For the text-containing cell, return its midpoint in [X, Y] coordinate format. 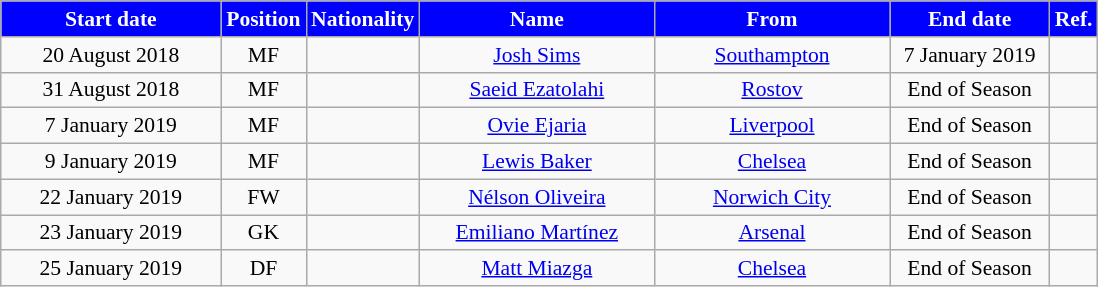
Matt Miazga [536, 269]
Rostov [772, 90]
Lewis Baker [536, 162]
20 August 2018 [111, 55]
25 January 2019 [111, 269]
9 January 2019 [111, 162]
22 January 2019 [111, 197]
Position [264, 19]
GK [264, 233]
Norwich City [772, 197]
Josh Sims [536, 55]
Arsenal [772, 233]
Name [536, 19]
Ovie Ejaria [536, 126]
End date [970, 19]
FW [264, 197]
Saeid Ezatolahi [536, 90]
23 January 2019 [111, 233]
DF [264, 269]
Liverpool [772, 126]
Nélson Oliveira [536, 197]
From [772, 19]
31 August 2018 [111, 90]
Emiliano Martínez [536, 233]
Start date [111, 19]
Ref. [1074, 19]
Nationality [362, 19]
Southampton [772, 55]
